Search for the cell housing the specified text and yield its (x, y) center coordinate. 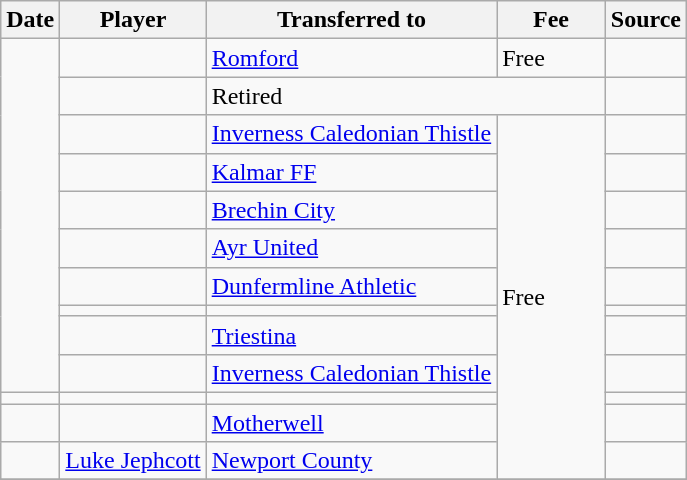
Retired (406, 96)
Source (646, 20)
Ayr United (352, 248)
Dunfermline Athletic (352, 286)
Romford (352, 58)
Newport County (352, 461)
Brechin City (352, 210)
Motherwell (352, 423)
Transferred to (352, 20)
Player (133, 20)
Date (30, 20)
Fee (552, 20)
Kalmar FF (352, 172)
Luke Jephcott (133, 461)
Triestina (352, 335)
